Scan for the cell matching the given text and deliver its [x, y] coordinate at center. 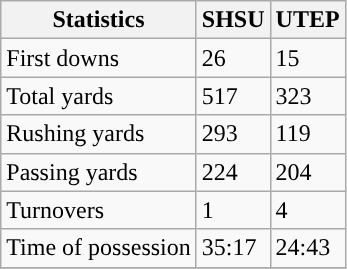
Time of possession [99, 248]
119 [308, 134]
Total yards [99, 96]
15 [308, 58]
35:17 [233, 248]
224 [233, 172]
517 [233, 96]
Passing yards [99, 172]
1 [233, 210]
204 [308, 172]
24:43 [308, 248]
Turnovers [99, 210]
SHSU [233, 20]
4 [308, 210]
26 [233, 58]
UTEP [308, 20]
Statistics [99, 20]
323 [308, 96]
293 [233, 134]
First downs [99, 58]
Rushing yards [99, 134]
